Return the [X, Y] coordinate for the center point of the cell that contains the specified text.  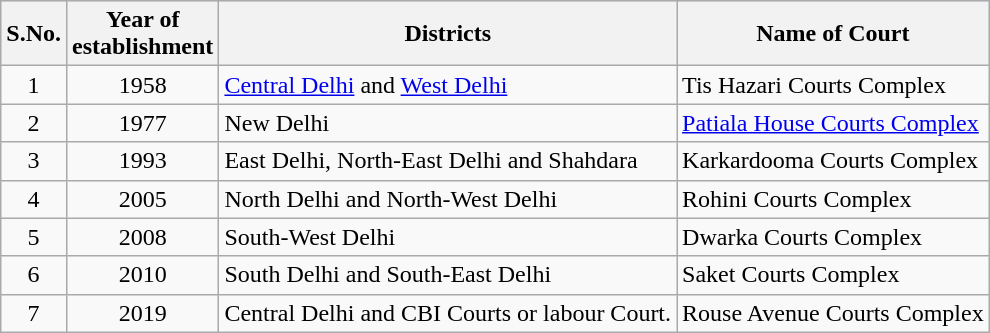
Central Delhi and West Delhi [448, 85]
Rouse Avenue Courts Complex [834, 313]
South-West Delhi [448, 237]
Central Delhi and CBI Courts or labour Court. [448, 313]
Patiala House Courts Complex [834, 123]
4 [34, 199]
Districts [448, 34]
North Delhi and North-West Delhi [448, 199]
2005 [142, 199]
Karkardooma Courts Complex [834, 161]
South Delhi and South-East Delhi [448, 275]
2 [34, 123]
Rohini Courts Complex [834, 199]
1993 [142, 161]
2019 [142, 313]
Dwarka Courts Complex [834, 237]
1958 [142, 85]
6 [34, 275]
7 [34, 313]
Saket Courts Complex [834, 275]
Name of Court [834, 34]
New Delhi [448, 123]
Year of establishment [142, 34]
1977 [142, 123]
Tis Hazari Courts Complex [834, 85]
5 [34, 237]
S.No. [34, 34]
2010 [142, 275]
1 [34, 85]
3 [34, 161]
East Delhi, North-East Delhi and Shahdara [448, 161]
2008 [142, 237]
